For the text-containing cell, return its midpoint in (X, Y) coordinate format. 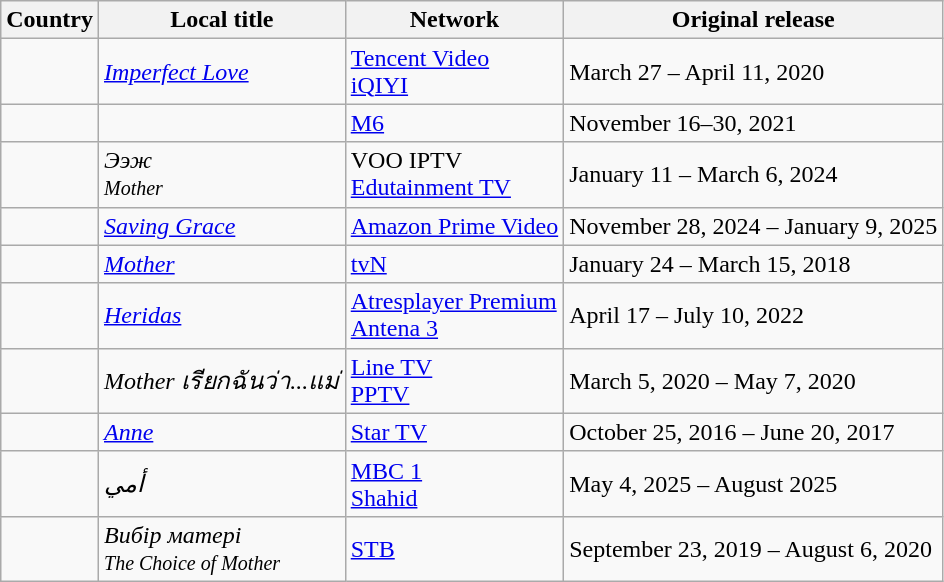
Country (50, 20)
November 28, 2024 – January 9, 2025 (754, 226)
Вибір матеріThe Choice of Mother (222, 548)
أمي (222, 484)
Heridas (222, 316)
STB (454, 548)
M6 (454, 123)
Tencent VideoiQIYI (454, 72)
November 16–30, 2021 (754, 123)
April 17 – July 10, 2022 (754, 316)
January 24 – March 15, 2018 (754, 264)
Amazon Prime Video (454, 226)
VOO IPTVEdutainment TV (454, 174)
October 25, 2016 – June 20, 2017 (754, 432)
tvN (454, 264)
January 11 – March 6, 2024 (754, 174)
Atresplayer PremiumAntena 3 (454, 316)
Local title (222, 20)
March 27 – April 11, 2020 (754, 72)
Original release (754, 20)
Saving Grace (222, 226)
March 5, 2020 – May 7, 2020 (754, 380)
Network (454, 20)
May 4, 2025 – August 2025 (754, 484)
Star TV (454, 432)
MBC 1Shahid (454, 484)
September 23, 2019 – August 6, 2020 (754, 548)
Imperfect Love (222, 72)
Anne (222, 432)
Line TVPPTV (454, 380)
Mother เรียกฉันว่า...แม่ (222, 380)
Mother (222, 264)
ЭэжMother (222, 174)
